Return [X, Y] of the center of cell containing provided text 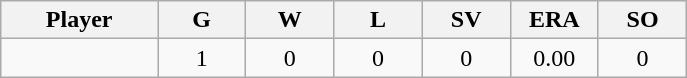
SV [466, 20]
SO [642, 20]
0.00 [554, 58]
Player [80, 20]
G [202, 20]
ERA [554, 20]
L [378, 20]
W [290, 20]
1 [202, 58]
